Detect which cell encompasses the target text, then output its [x, y] center coordinate. 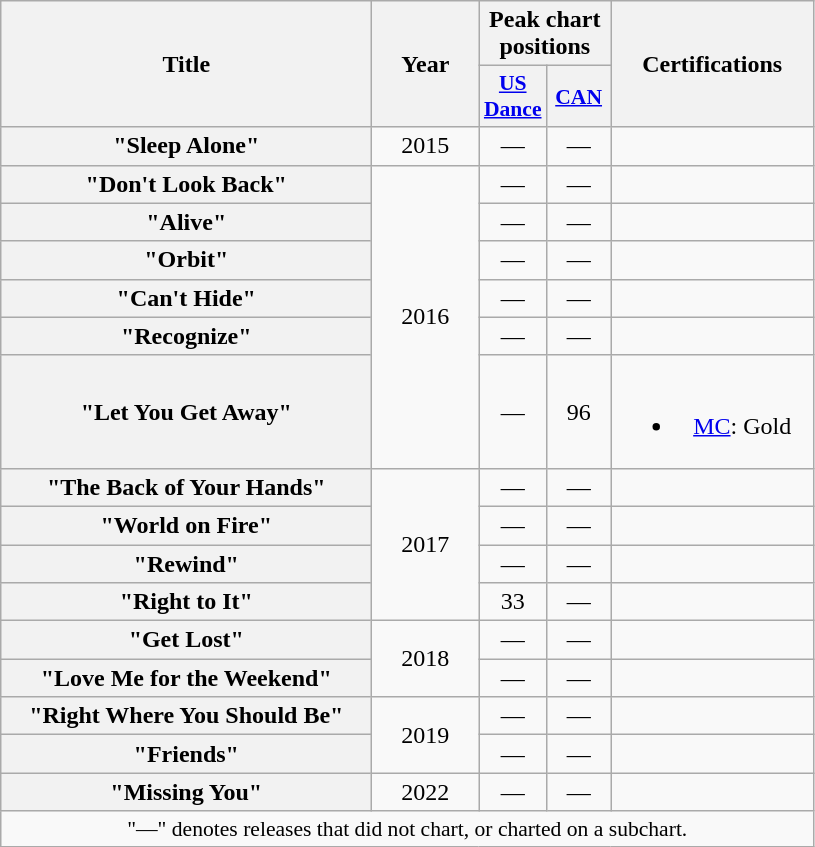
"Get Lost" [186, 640]
2015 [426, 146]
"Love Me for the Weekend" [186, 678]
Year [426, 64]
"Missing You" [186, 792]
"Let You Get Away" [186, 412]
2016 [426, 316]
"Friends" [186, 754]
"Alive" [186, 222]
Peak chart positions [545, 34]
96 [579, 412]
USDance [513, 96]
"The Back of Your Hands" [186, 487]
2022 [426, 792]
33 [513, 602]
"Rewind" [186, 563]
"Don't Look Back" [186, 184]
2018 [426, 659]
Certifications [712, 64]
"—" denotes releases that did not chart, or charted on a subchart. [408, 829]
"Can't Hide" [186, 298]
CAN [579, 96]
"Right Where You Should Be" [186, 716]
"Sleep Alone" [186, 146]
MC: Gold [712, 412]
"World on Fire" [186, 525]
2017 [426, 544]
"Orbit" [186, 260]
Title [186, 64]
"Right to It" [186, 602]
2019 [426, 735]
"Recognize" [186, 336]
